Pinpoint the cell where the given text exists, returning its [X, Y] midpoint coordinate. 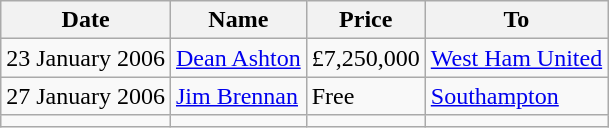
To [516, 20]
Free [366, 96]
West Ham United [516, 58]
£7,250,000 [366, 58]
27 January 2006 [86, 96]
23 January 2006 [86, 58]
Southampton [516, 96]
Name [238, 20]
Jim Brennan [238, 96]
Date [86, 20]
Dean Ashton [238, 58]
Price [366, 20]
